Pinpoint the cell where the given text exists, returning its (X, Y) midpoint coordinate. 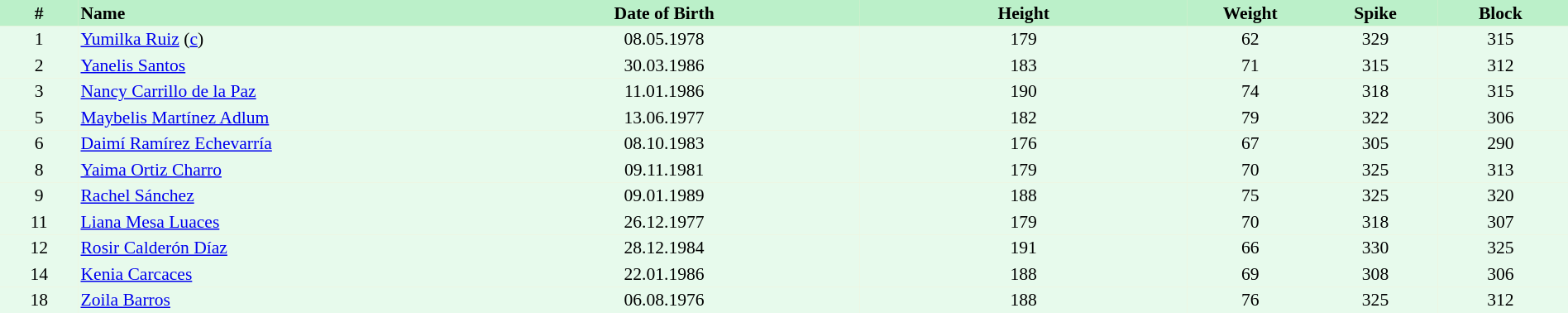
79 (1250, 118)
09.01.1989 (664, 195)
313 (1500, 170)
22.01.1986 (664, 274)
Spike (1374, 13)
329 (1374, 40)
Nancy Carrillo de la Paz (273, 91)
3 (39, 91)
305 (1374, 144)
Yanelis Santos (273, 65)
308 (1374, 274)
176 (1024, 144)
28.12.1984 (664, 248)
191 (1024, 248)
9 (39, 195)
330 (1374, 248)
320 (1500, 195)
62 (1250, 40)
18 (39, 300)
182 (1024, 118)
Zoila Barros (273, 300)
Date of Birth (664, 13)
09.11.1981 (664, 170)
190 (1024, 91)
08.05.1978 (664, 40)
66 (1250, 248)
Name (273, 13)
08.10.1983 (664, 144)
6 (39, 144)
307 (1500, 222)
8 (39, 170)
290 (1500, 144)
69 (1250, 274)
Rachel Sánchez (273, 195)
11.01.1986 (664, 91)
Weight (1250, 13)
12 (39, 248)
74 (1250, 91)
5 (39, 118)
26.12.1977 (664, 222)
183 (1024, 65)
30.03.1986 (664, 65)
Height (1024, 13)
1 (39, 40)
Maybelis Martínez Adlum (273, 118)
Block (1500, 13)
14 (39, 274)
67 (1250, 144)
13.06.1977 (664, 118)
322 (1374, 118)
Kenia Carcaces (273, 274)
Rosir Calderón Díaz (273, 248)
Daimí Ramírez Echevarría (273, 144)
Yaima Ortiz Charro (273, 170)
2 (39, 65)
71 (1250, 65)
06.08.1976 (664, 300)
# (39, 13)
Yumilka Ruiz (c) (273, 40)
76 (1250, 300)
11 (39, 222)
75 (1250, 195)
Liana Mesa Luaces (273, 222)
